Return [X, Y] of the center of cell containing provided text 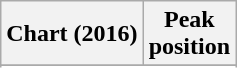
Chart (2016) [72, 34]
Peak position [189, 34]
